Detect which cell encompasses the target text, then output its [x, y] center coordinate. 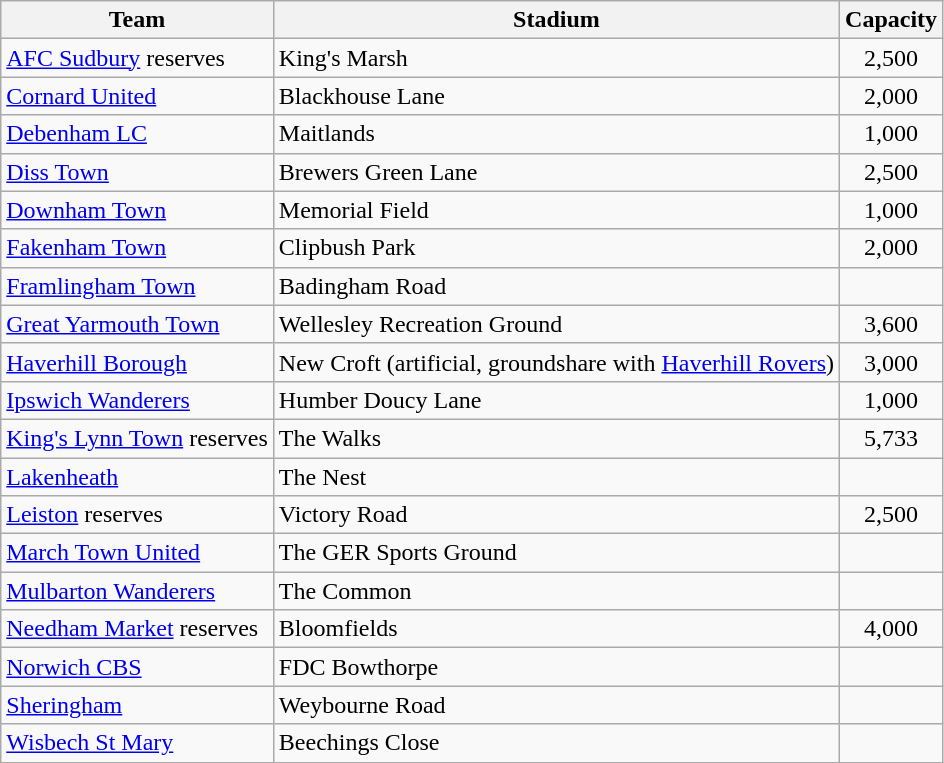
Blackhouse Lane [556, 96]
AFC Sudbury reserves [138, 58]
Leiston reserves [138, 515]
Great Yarmouth Town [138, 324]
Mulbarton Wanderers [138, 591]
Capacity [892, 20]
The Common [556, 591]
Diss Town [138, 172]
Cornard United [138, 96]
4,000 [892, 629]
Debenham LC [138, 134]
Weybourne Road [556, 705]
New Croft (artificial, groundshare with Haverhill Rovers) [556, 362]
Humber Doucy Lane [556, 400]
Wellesley Recreation Ground [556, 324]
Downham Town [138, 210]
Sheringham [138, 705]
The Walks [556, 438]
Wisbech St Mary [138, 743]
King's Lynn Town reserves [138, 438]
Memorial Field [556, 210]
Stadium [556, 20]
March Town United [138, 553]
Clipbush Park [556, 248]
Team [138, 20]
Badingham Road [556, 286]
FDC Bowthorpe [556, 667]
King's Marsh [556, 58]
3,000 [892, 362]
Beechings Close [556, 743]
The GER Sports Ground [556, 553]
Needham Market reserves [138, 629]
Lakenheath [138, 477]
Brewers Green Lane [556, 172]
Norwich CBS [138, 667]
Victory Road [556, 515]
3,600 [892, 324]
Maitlands [556, 134]
Bloomfields [556, 629]
Fakenham Town [138, 248]
Framlingham Town [138, 286]
5,733 [892, 438]
Ipswich Wanderers [138, 400]
Haverhill Borough [138, 362]
The Nest [556, 477]
